Return the [X, Y] coordinate for the center point of the cell that contains the specified text.  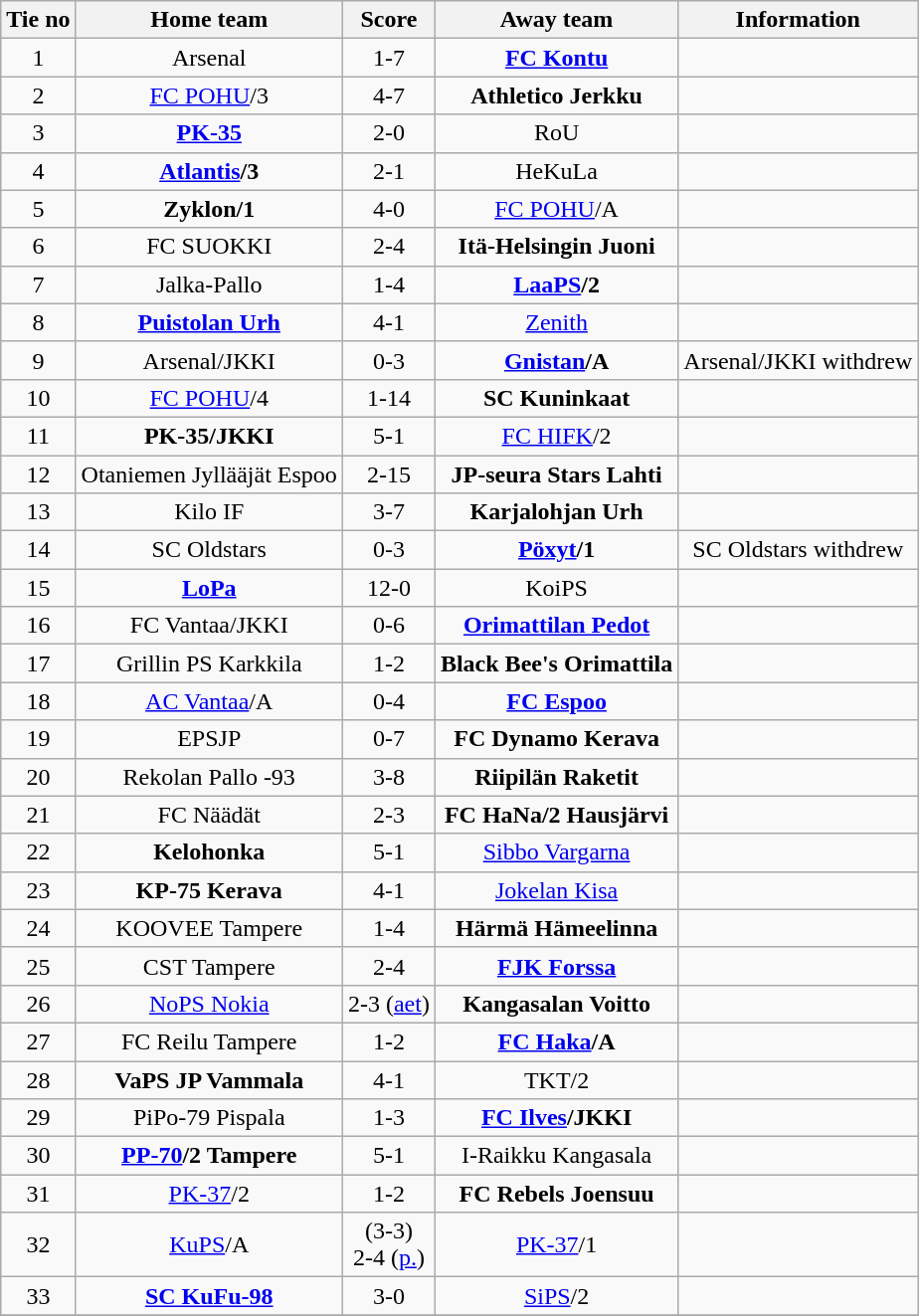
PK-35/JKKI [209, 436]
18 [38, 701]
17 [38, 663]
9 [38, 360]
FJK Forssa [556, 966]
Zenith [556, 322]
PiPo-79 Pispala [209, 1118]
0-7 [388, 739]
Black Bee's Orimattila [556, 663]
Grillin PS Karkkila [209, 663]
16 [38, 626]
FC SUOKKI [209, 247]
CST Tampere [209, 966]
Home team [209, 20]
7 [38, 284]
PK-37/2 [209, 1194]
1-14 [388, 398]
AC Vantaa/A [209, 701]
FC Espoo [556, 701]
HeKuLa [556, 171]
4-7 [388, 95]
FC HIFK/2 [556, 436]
Kelohonka [209, 852]
29 [38, 1118]
Information [798, 20]
Jalka-Pallo [209, 284]
1 [38, 58]
FC Kontu [556, 58]
12 [38, 474]
Itä-Helsingin Juoni [556, 247]
4-0 [388, 209]
SC Oldstars [209, 550]
LaaPS/2 [556, 284]
23 [38, 890]
(3-3) 2-4 (p.) [388, 1245]
Puistolan Urh [209, 322]
FC HaNa/2 Hausjärvi [556, 815]
Orimattilan Pedot [556, 626]
3-8 [388, 777]
13 [38, 512]
FC Vantaa/JKKI [209, 626]
28 [38, 1079]
SiPS/2 [556, 1296]
FC POHU/3 [209, 95]
FC Haka/A [556, 1041]
RoU [556, 133]
19 [38, 739]
FC Ilves/JKKI [556, 1118]
Arsenal/JKKI [209, 360]
12-0 [388, 588]
2-0 [388, 133]
33 [38, 1296]
31 [38, 1194]
3-0 [388, 1296]
Kilo IF [209, 512]
Athletico Jerkku [556, 95]
PK-37/1 [556, 1245]
20 [38, 777]
1-3 [388, 1118]
3-7 [388, 512]
2-3 (aet) [388, 1004]
32 [38, 1245]
KoiPS [556, 588]
22 [38, 852]
Kangasalan Voitto [556, 1004]
Score [388, 20]
25 [38, 966]
5 [38, 209]
NoPS Nokia [209, 1004]
26 [38, 1004]
8 [38, 322]
FC Reilu Tampere [209, 1041]
2 [38, 95]
TKT/2 [556, 1079]
FC Rebels Joensuu [556, 1194]
0-4 [388, 701]
FC Dynamo Kerava [556, 739]
4 [38, 171]
FC POHU/A [556, 209]
Jokelan Kisa [556, 890]
Gnistan/A [556, 360]
Otaniemen Jyllääjät Espoo [209, 474]
14 [38, 550]
EPSJP [209, 739]
30 [38, 1156]
6 [38, 247]
1-7 [388, 58]
SC KuFu-98 [209, 1296]
27 [38, 1041]
Rekolan Pallo -93 [209, 777]
15 [38, 588]
Sibbo Vargarna [556, 852]
Riipilän Raketit [556, 777]
21 [38, 815]
10 [38, 398]
FC Näädät [209, 815]
Arsenal/JKKI withdrew [798, 360]
2-1 [388, 171]
Zyklon/1 [209, 209]
LoPa [209, 588]
2-3 [388, 815]
KOOVEE Tampere [209, 928]
I-Raikku Kangasala [556, 1156]
SC Kuninkaat [556, 398]
0-6 [388, 626]
11 [38, 436]
24 [38, 928]
Atlantis/3 [209, 171]
Härmä Hämeelinna [556, 928]
Pöxyt/1 [556, 550]
Karjalohjan Urh [556, 512]
2-15 [388, 474]
PP-70/2 Tampere [209, 1156]
Arsenal [209, 58]
PK-35 [209, 133]
KuPS/A [209, 1245]
Away team [556, 20]
VaPS JP Vammala [209, 1079]
SC Oldstars withdrew [798, 550]
KP-75 Kerava [209, 890]
3 [38, 133]
Tie no [38, 20]
FC POHU/4 [209, 398]
JP-seura Stars Lahti [556, 474]
